From the cell containing the given text, extract its center point as (x, y) coordinate. 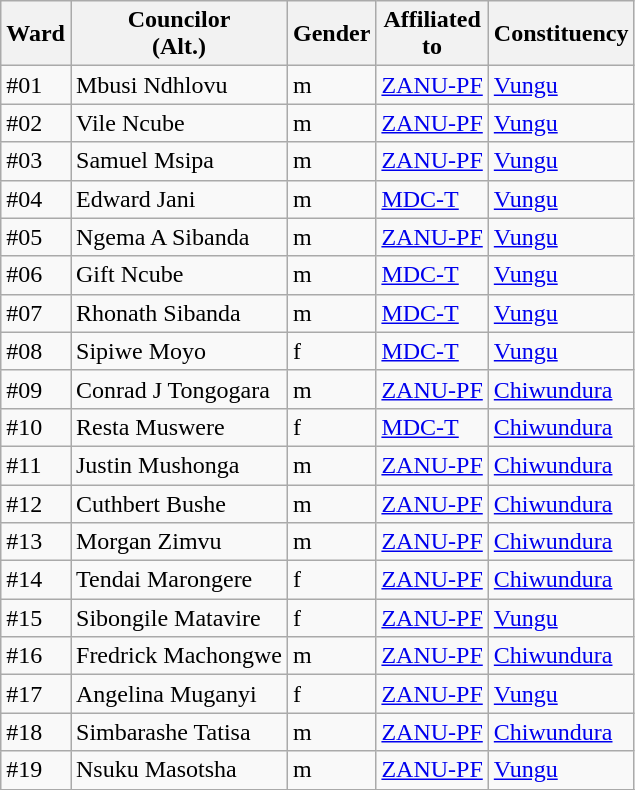
Sipiwe Moyo (178, 351)
Councilor(Alt.) (178, 34)
#11 (36, 465)
Mbusi Ndhlovu (178, 85)
Resta Muswere (178, 427)
#06 (36, 275)
Fredrick Machongwe (178, 656)
#07 (36, 313)
Gender (332, 34)
Justin Mushonga (178, 465)
#05 (36, 237)
#09 (36, 389)
#10 (36, 427)
Ngema A Sibanda (178, 237)
#01 (36, 85)
#19 (36, 770)
#14 (36, 580)
Affiliatedto (432, 34)
Cuthbert Bushe (178, 503)
Nsuku Masotsha (178, 770)
#16 (36, 656)
Vile Ncube (178, 123)
#15 (36, 618)
#08 (36, 351)
#13 (36, 542)
Sibongile Matavire (178, 618)
Rhonath Sibanda (178, 313)
Gift Ncube (178, 275)
Constituency (561, 34)
Tendai Marongere (178, 580)
#04 (36, 199)
#18 (36, 732)
#03 (36, 161)
Angelina Muganyi (178, 694)
Morgan Zimvu (178, 542)
Ward (36, 34)
#02 (36, 123)
Conrad J Tongogara (178, 389)
Simbarashe Tatisa (178, 732)
#12 (36, 503)
#17 (36, 694)
Samuel Msipa (178, 161)
Edward Jani (178, 199)
